Find where the given text appears and provide that cell's center as (X, Y) coordinate. 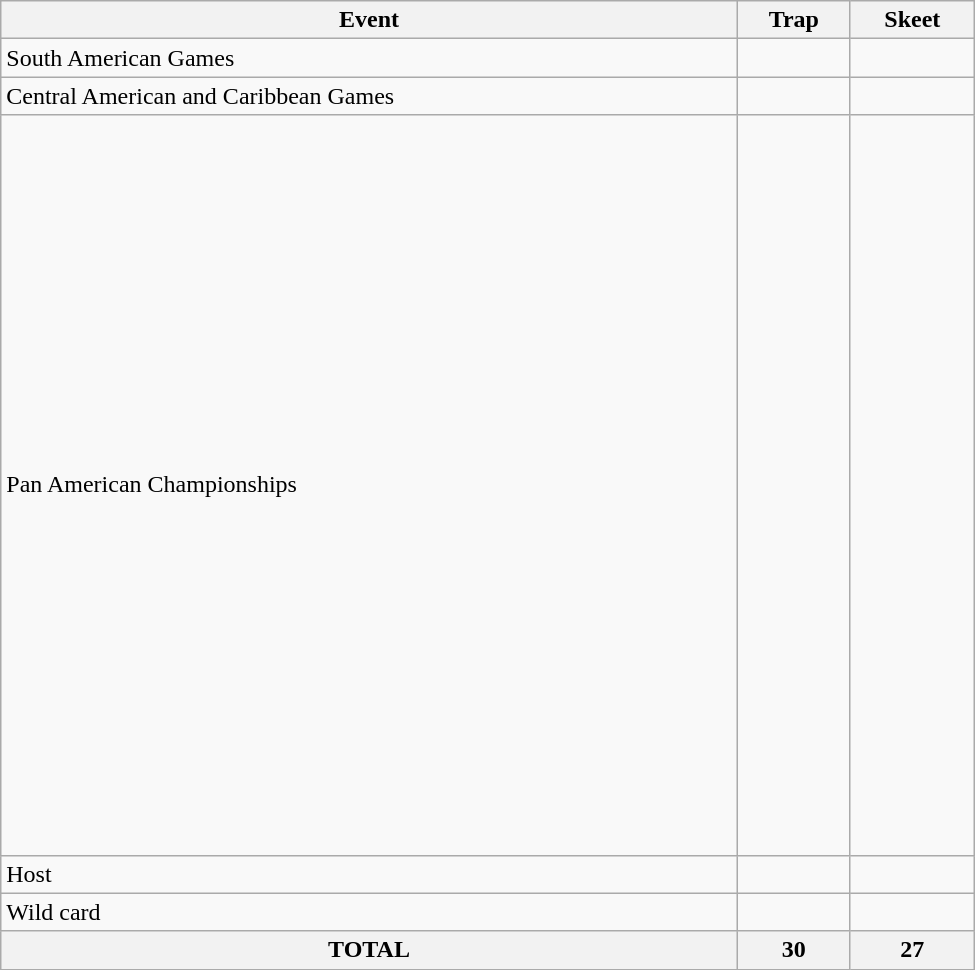
Pan American Championships (370, 485)
Wild card (370, 912)
Host (370, 874)
30 (794, 950)
Trap (794, 20)
South American Games (370, 58)
Skeet (912, 20)
Event (370, 20)
TOTAL (370, 950)
Central American and Caribbean Games (370, 96)
27 (912, 950)
